From the cell containing the given text, extract its center point as [x, y] coordinate. 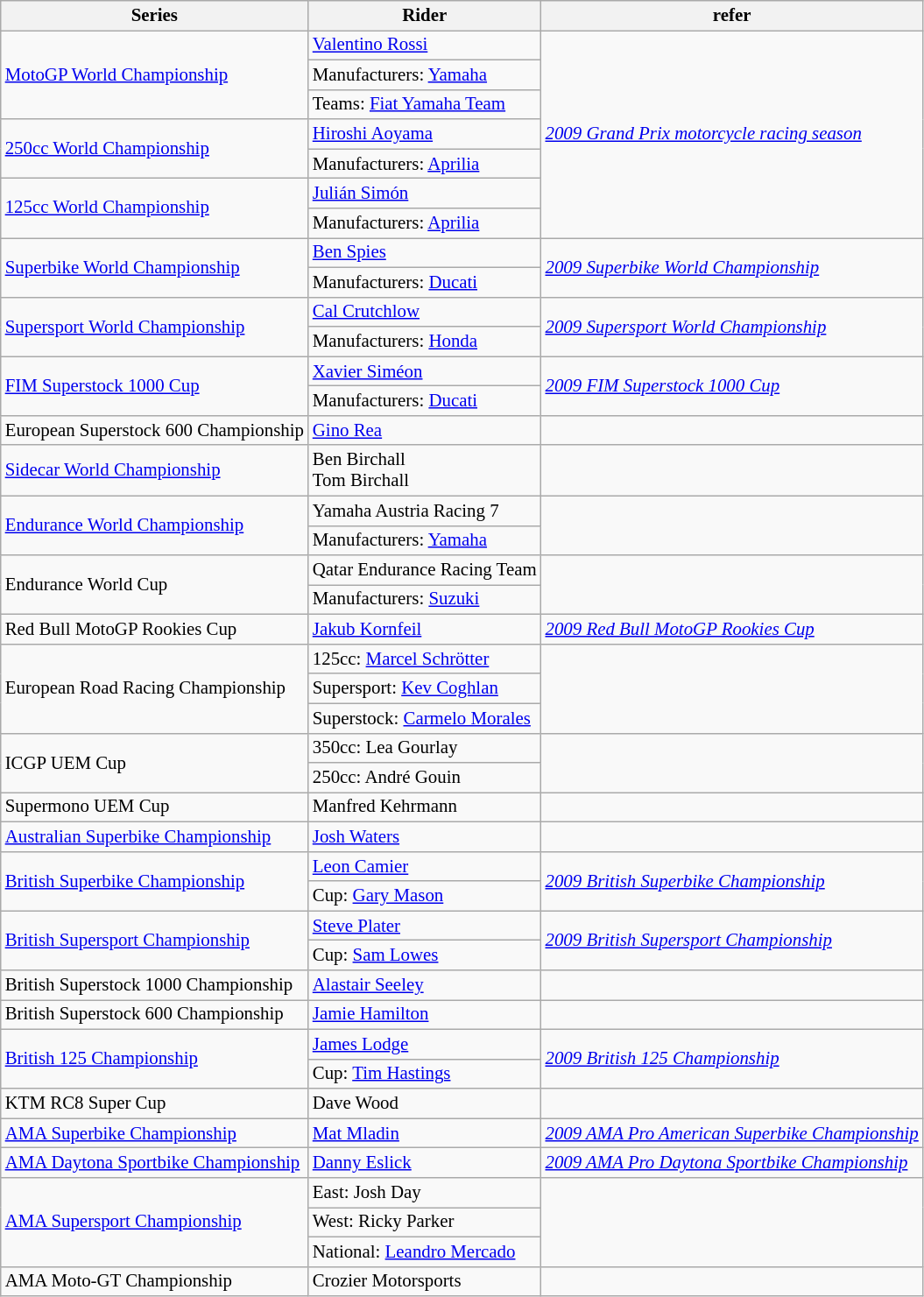
AMA Moto-GT Championship [154, 1281]
British Supersport Championship [154, 941]
250cc World Championship [154, 149]
Yamaha Austria Racing 7 [425, 511]
Sidecar World Championship [154, 470]
Steve Plater [425, 926]
Cup: Sam Lowes [425, 955]
Jakub Kornfeil [425, 630]
Rider [425, 16]
FIM Superstock 1000 Cup [154, 386]
Cal Crutchlow [425, 312]
Jamie Hamilton [425, 1015]
Josh Waters [425, 836]
Dave Wood [425, 1103]
Supersport World Championship [154, 327]
MotoGP World Championship [154, 74]
Red Bull MotoGP Rookies Cup [154, 630]
2009 British Supersport Championship [732, 941]
2009 Grand Prix motorcycle racing season [732, 133]
Ben Spies [425, 252]
Gino Rea [425, 430]
Endurance World Cup [154, 585]
125cc World Championship [154, 208]
Qatar Endurance Racing Team [425, 570]
Manfred Kehrmann [425, 807]
125cc: Marcel Schrötter [425, 659]
2009 British 125 Championship [732, 1059]
Manufacturers: Suzuki [425, 600]
European Superstock 600 Championship [154, 430]
2009 Superbike World Championship [732, 267]
James Lodge [425, 1044]
Mat Mladin [425, 1133]
Endurance World Championship [154, 525]
Hiroshi Aoyama [425, 134]
Julián Simón [425, 194]
refer [732, 16]
Superbike World Championship [154, 267]
AMA Superbike Championship [154, 1133]
2009 British Superbike Championship [732, 881]
Supersport: Kev Coghlan [425, 688]
2009 Supersport World Championship [732, 327]
Series [154, 16]
Cup: Tim Hastings [425, 1074]
Supermono UEM Cup [154, 807]
2009 AMA Pro American Superbike Championship [732, 1133]
National: Leandro Mercado [425, 1251]
2009 FIM Superstock 1000 Cup [732, 386]
AMA Supersport Championship [154, 1223]
Superstock: Carmelo Morales [425, 718]
Crozier Motorsports [425, 1281]
European Road Racing Championship [154, 688]
Valentino Rossi [425, 45]
ICGP UEM Cup [154, 763]
British Superstock 1000 Championship [154, 985]
Ben Birchall Tom Birchall [425, 470]
Leon Camier [425, 866]
Manufacturers: Honda [425, 342]
British Superstock 600 Championship [154, 1015]
British 125 Championship [154, 1059]
Teams: Fiat Yamaha Team [425, 104]
350cc: Lea Gourlay [425, 748]
British Superbike Championship [154, 881]
2009 Red Bull MotoGP Rookies Cup [732, 630]
KTM RC8 Super Cup [154, 1103]
Australian Superbike Championship [154, 836]
Xavier Siméon [425, 371]
East: Josh Day [425, 1193]
AMA Daytona Sportbike Championship [154, 1163]
Danny Eslick [425, 1163]
250cc: André Gouin [425, 778]
2009 AMA Pro Daytona Sportbike Championship [732, 1163]
West: Ricky Parker [425, 1222]
Cup: Gary Mason [425, 896]
Alastair Seeley [425, 985]
